Capture the cell that displays the provided text and extract its [X, Y] central coordinate. 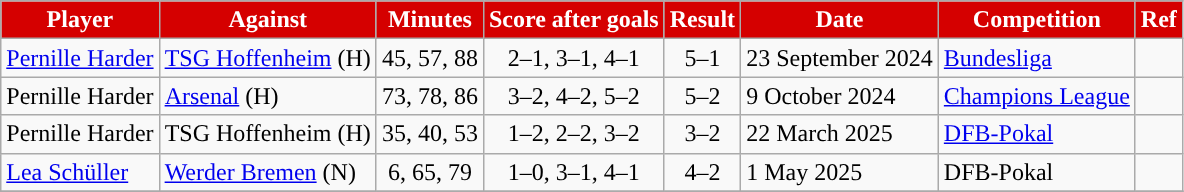
Werder Bremen (N) [268, 172]
Arsenal (H) [268, 96]
Bundesliga [1036, 58]
3–2, 4–2, 5–2 [574, 96]
Score after goals [574, 20]
3–2 [702, 134]
Player [80, 20]
23 September 2024 [840, 58]
45, 57, 88 [430, 58]
Ref [1158, 20]
4–2 [702, 172]
5–1 [702, 58]
Date [840, 20]
6, 65, 79 [430, 172]
9 October 2024 [840, 96]
2–1, 3–1, 4–1 [574, 58]
1–0, 3–1, 4–1 [574, 172]
Competition [1036, 20]
22 March 2025 [840, 134]
Lea Schüller [80, 172]
73, 78, 86 [430, 96]
Champions League [1036, 96]
1 May 2025 [840, 172]
Against [268, 20]
35, 40, 53 [430, 134]
5–2 [702, 96]
Minutes [430, 20]
Result [702, 20]
1–2, 2–2, 3–2 [574, 134]
